Return the [X, Y] coordinate for the center point of the cell that contains the specified text.  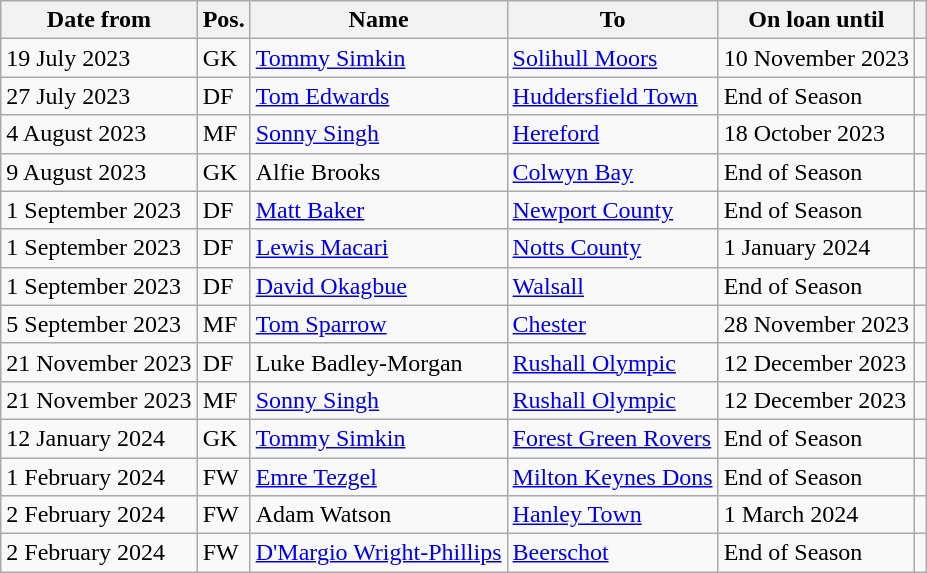
Tom Sparrow [378, 324]
To [612, 20]
Colwyn Bay [612, 172]
Hanley Town [612, 515]
1 March 2024 [816, 515]
Date from [99, 20]
Solihull Moors [612, 58]
4 August 2023 [99, 134]
1 February 2024 [99, 477]
Milton Keynes Dons [612, 477]
Name [378, 20]
Walsall [612, 286]
David Okagbue [378, 286]
28 November 2023 [816, 324]
Notts County [612, 248]
9 August 2023 [99, 172]
Forest Green Rovers [612, 438]
Luke Badley-Morgan [378, 362]
Hereford [612, 134]
D'Margio Wright-Phillips [378, 553]
1 January 2024 [816, 248]
Beerschot [612, 553]
Lewis Macari [378, 248]
Huddersfield Town [612, 96]
Pos. [224, 20]
5 September 2023 [99, 324]
Matt Baker [378, 210]
Chester [612, 324]
10 November 2023 [816, 58]
Tom Edwards [378, 96]
19 July 2023 [99, 58]
27 July 2023 [99, 96]
On loan until [816, 20]
Emre Tezgel [378, 477]
Alfie Brooks [378, 172]
Newport County [612, 210]
18 October 2023 [816, 134]
12 January 2024 [99, 438]
Adam Watson [378, 515]
